From the cell containing the given text, extract its center point as (X, Y) coordinate. 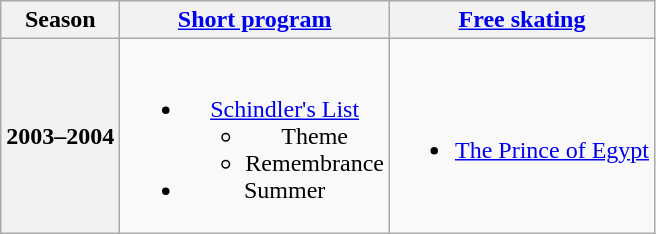
Schindler's List ThemeRemembranceSummer (255, 136)
Free skating (522, 20)
2003–2004 (60, 136)
The Prince of Egypt (522, 136)
Short program (255, 20)
Season (60, 20)
